From the cell containing the given text, extract its center point as [X, Y] coordinate. 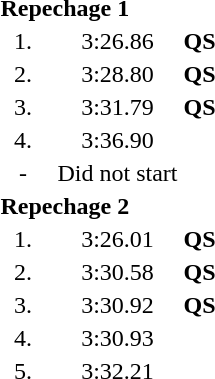
3:31.79 [118, 107]
3:26.01 [118, 239]
3:30.58 [118, 272]
3:28.80 [118, 74]
3:26.86 [118, 41]
3:30.93 [118, 338]
Did not start [118, 173]
3:30.92 [118, 305]
3:36.90 [118, 140]
